Identify which cell holds the provided text, then report its (x, y) central coordinate. 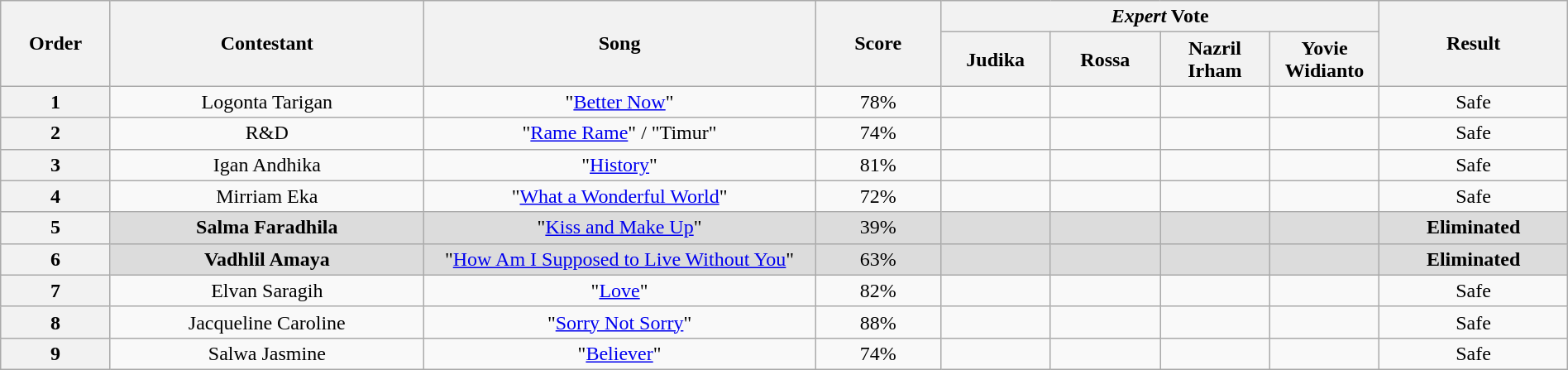
"Believer" (619, 353)
Result (1474, 43)
9 (56, 353)
"Kiss and Make Up" (619, 228)
Song (619, 43)
"What a Wonderful World" (619, 196)
Vadhlil Amaya (266, 259)
R&D (266, 133)
"Love" (619, 291)
82% (878, 291)
63% (878, 259)
2 (56, 133)
Yovie Widianto (1325, 60)
4 (56, 196)
Elvan Saragih (266, 291)
7 (56, 291)
Score (878, 43)
Judika (996, 60)
3 (56, 165)
Order (56, 43)
Salwa Jasmine (266, 353)
Mirriam Eka (266, 196)
78% (878, 102)
88% (878, 322)
"Better Now" (619, 102)
Expert Vote (1159, 17)
Rossa (1105, 60)
39% (878, 228)
81% (878, 165)
Igan Andhika (266, 165)
5 (56, 228)
"Rame Rame" / "Timur" (619, 133)
"History" (619, 165)
"How Am I Supposed to Live Without You" (619, 259)
Jacqueline Caroline (266, 322)
Salma Faradhila (266, 228)
6 (56, 259)
72% (878, 196)
8 (56, 322)
Nazril Irham (1216, 60)
Logonta Tarigan (266, 102)
Contestant (266, 43)
"Sorry Not Sorry" (619, 322)
1 (56, 102)
